Determine the [x, y] coordinate at the center of the cell enclosing the given text.  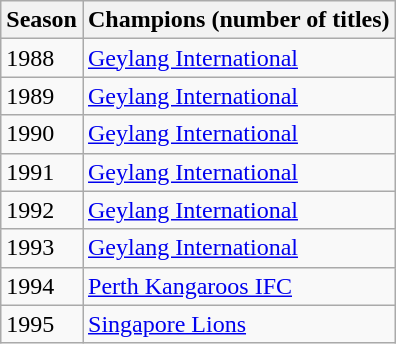
1992 [42, 210]
1990 [42, 134]
1988 [42, 58]
1989 [42, 96]
Perth Kangaroos IFC [238, 286]
1991 [42, 172]
Singapore Lions [238, 324]
1995 [42, 324]
1993 [42, 248]
1994 [42, 286]
Season [42, 20]
Champions (number of titles) [238, 20]
